Identify which cell holds the provided text, then report its [X, Y] central coordinate. 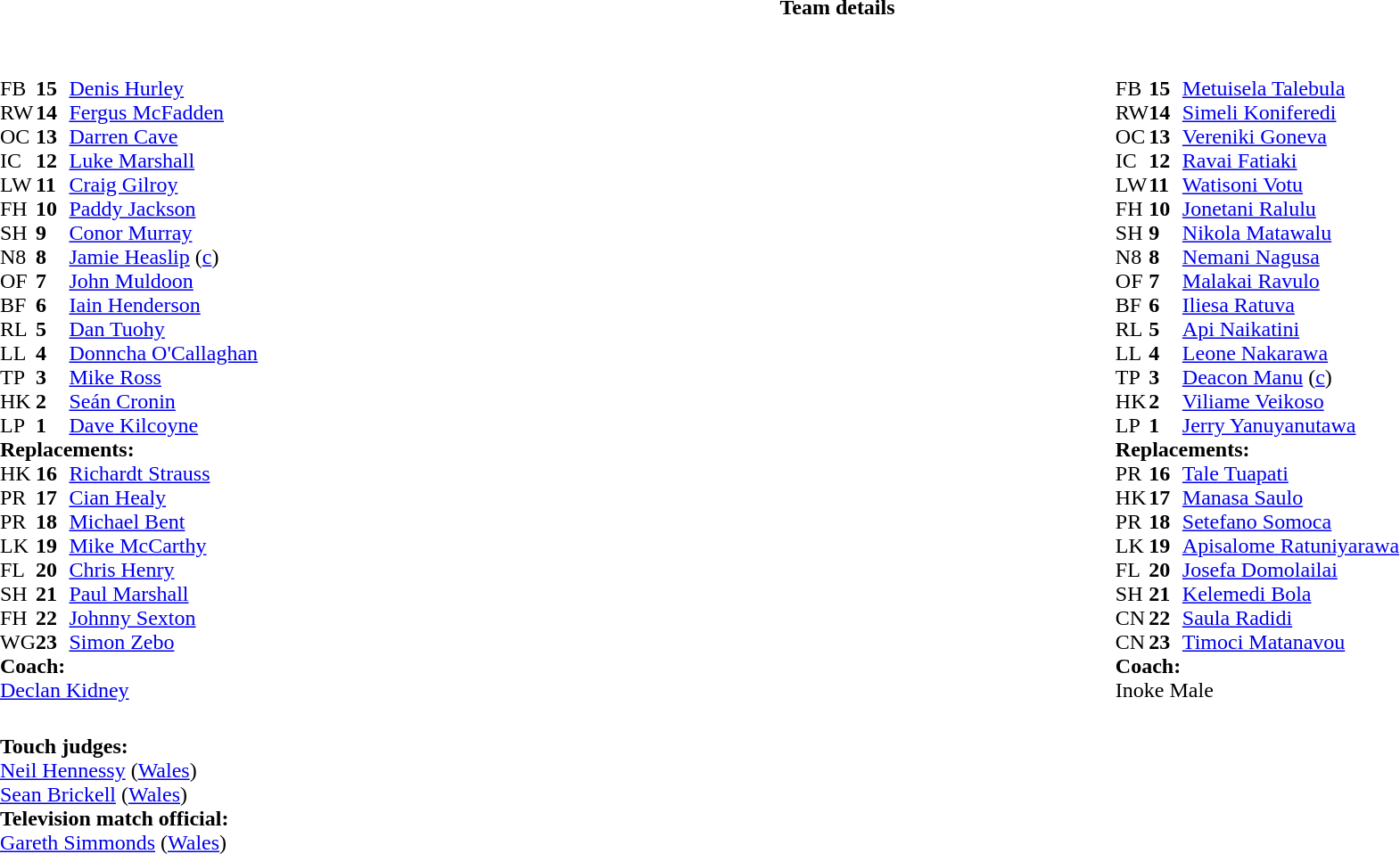
Darren Cave [163, 137]
Mike Ross [163, 378]
Jonetani Ralulu [1291, 209]
Viliame Veikoso [1291, 401]
Richardt Strauss [163, 474]
Malakai Ravulo [1291, 282]
Paul Marshall [163, 594]
Iain Henderson [163, 305]
Apisalome Ratuniyarawa [1291, 546]
Tale Tuapati [1291, 474]
Seán Cronin [163, 401]
Conor Murray [163, 234]
Johnny Sexton [163, 619]
Dave Kilcoyne [163, 426]
Ravai Fatiaki [1291, 160]
Saula Radidi [1291, 619]
John Muldoon [163, 282]
Mike McCarthy [163, 546]
Nikola Matawalu [1291, 234]
Jerry Yanuyanutawa [1291, 426]
Metuisela Talebula [1291, 89]
Api Naikatini [1291, 330]
Manasa Saulo [1291, 497]
Declan Kidney [128, 690]
Nemani Nagusa [1291, 257]
Iliesa Ratuva [1291, 305]
Jamie Heaslip (c) [163, 257]
Deacon Manu (c) [1291, 378]
Timoci Matanavou [1291, 642]
Simeli Koniferedi [1291, 112]
Fergus McFadden [163, 112]
Josefa Domolailai [1291, 571]
Chris Henry [163, 571]
Dan Tuohy [163, 330]
Setefano Somoca [1291, 522]
Leone Nakarawa [1291, 353]
WG [18, 642]
Watisoni Votu [1291, 185]
Cian Healy [163, 497]
Craig Gilroy [163, 185]
Kelemedi Bola [1291, 594]
Luke Marshall [163, 160]
Donncha O'Callaghan [163, 353]
Inoke Male [1257, 690]
Denis Hurley [163, 89]
Paddy Jackson [163, 209]
Michael Bent [163, 522]
Vereniki Goneva [1291, 137]
Simon Zebo [163, 642]
